From the cell containing the given text, extract its center point as (X, Y) coordinate. 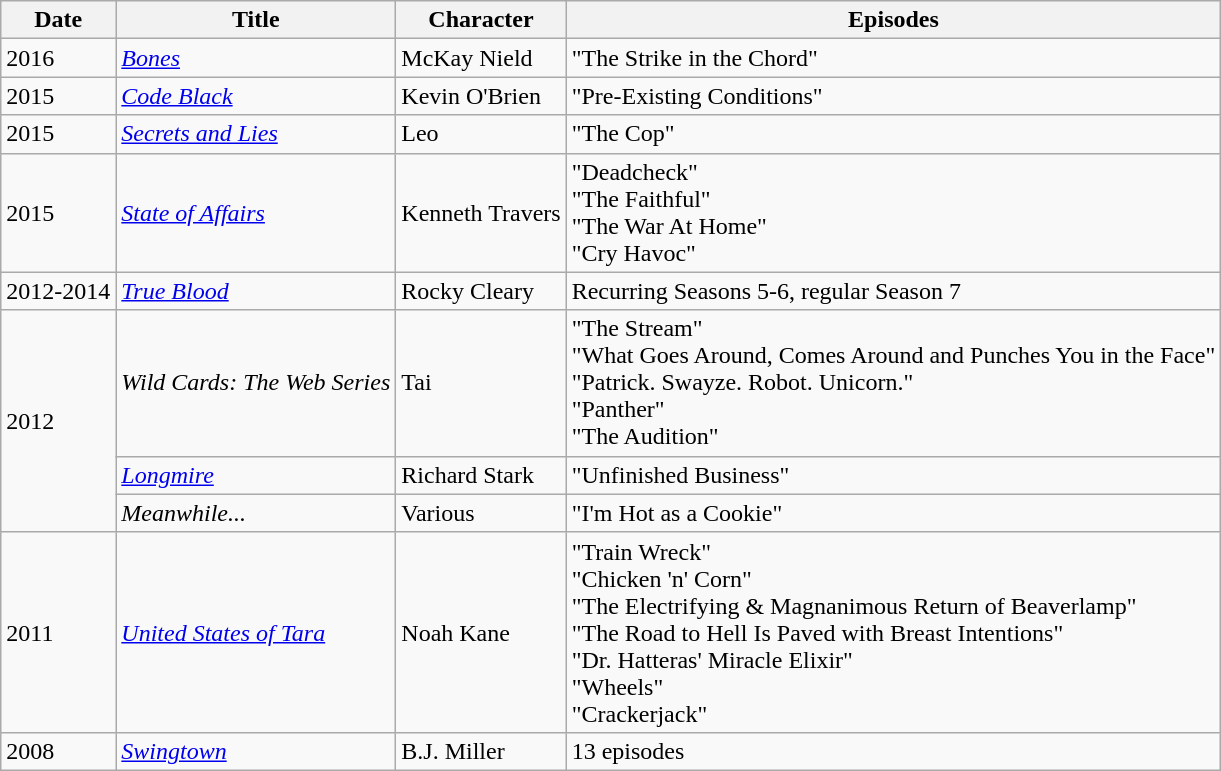
"Unfinished Business" (894, 475)
Various (481, 513)
Character (481, 20)
B.J. Miller (481, 751)
McKay Nield (481, 58)
13 episodes (894, 751)
Leo (481, 134)
Kevin O'Brien (481, 96)
Longmire (256, 475)
2012 (58, 421)
"Deadcheck""The Faithful" "The War At Home""Cry Havoc" (894, 212)
Secrets and Lies (256, 134)
"The Cop" (894, 134)
Bones (256, 58)
2012-2014 (58, 291)
Meanwhile... (256, 513)
Rocky Cleary (481, 291)
"The Stream" "What Goes Around, Comes Around and Punches You in the Face" "Patrick. Swayze. Robot. Unicorn." "Panther" "The Audition" (894, 383)
2011 (58, 632)
Swingtown (256, 751)
2016 (58, 58)
Wild Cards: The Web Series (256, 383)
Noah Kane (481, 632)
United States of Tara (256, 632)
Title (256, 20)
2008 (58, 751)
Tai (481, 383)
"I'm Hot as a Cookie" (894, 513)
Recurring Seasons 5-6, regular Season 7 (894, 291)
Episodes (894, 20)
Code Black (256, 96)
True Blood (256, 291)
Date (58, 20)
Richard Stark (481, 475)
Kenneth Travers (481, 212)
State of Affairs (256, 212)
"Pre-Existing Conditions" (894, 96)
"The Strike in the Chord" (894, 58)
